Provide the (X, Y) coordinate of the cell's center where the given text is located.  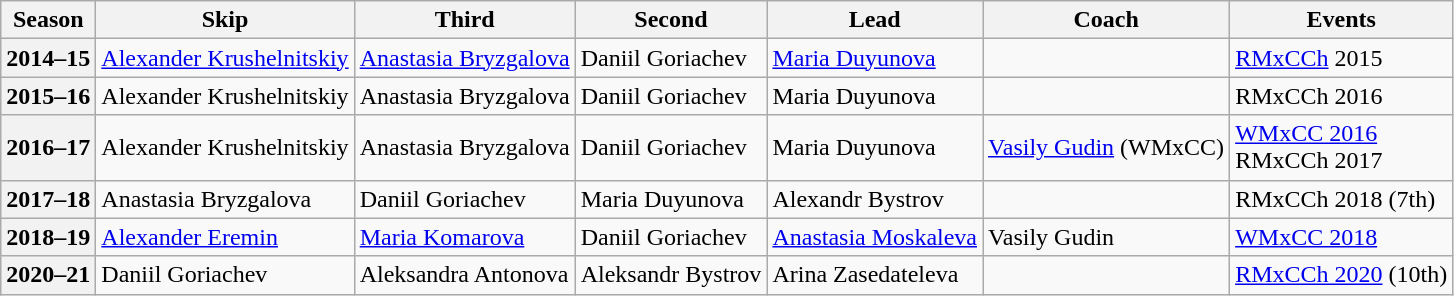
WMxCC 2016 RMxCCh 2017 (1342, 148)
Skip (225, 20)
2014–15 (48, 58)
Lead (875, 20)
Vasily Gudin (WMxCC) (1106, 148)
Season (48, 20)
RMxCCh 2015 (1342, 58)
2015–16 (48, 96)
2018–19 (48, 237)
Coach (1106, 20)
Aleksandra Antonova (464, 275)
Aleksandr Bystrov (671, 275)
Second (671, 20)
2016–17 (48, 148)
RMxCCh 2018 (7th) (1342, 199)
Maria Komarova (464, 237)
Anastasia Moskaleva (875, 237)
2020–21 (48, 275)
Third (464, 20)
Alexandr Bystrov (875, 199)
Events (1342, 20)
RMxCCh 2016 (1342, 96)
WMxCC 2018 (1342, 237)
Arina Zasedateleva (875, 275)
2017–18 (48, 199)
Vasily Gudin (1106, 237)
Alexander Eremin (225, 237)
RMxCCh 2020 (10th) (1342, 275)
